Extract the [x, y] coordinate from the center of the cell holding the provided text.  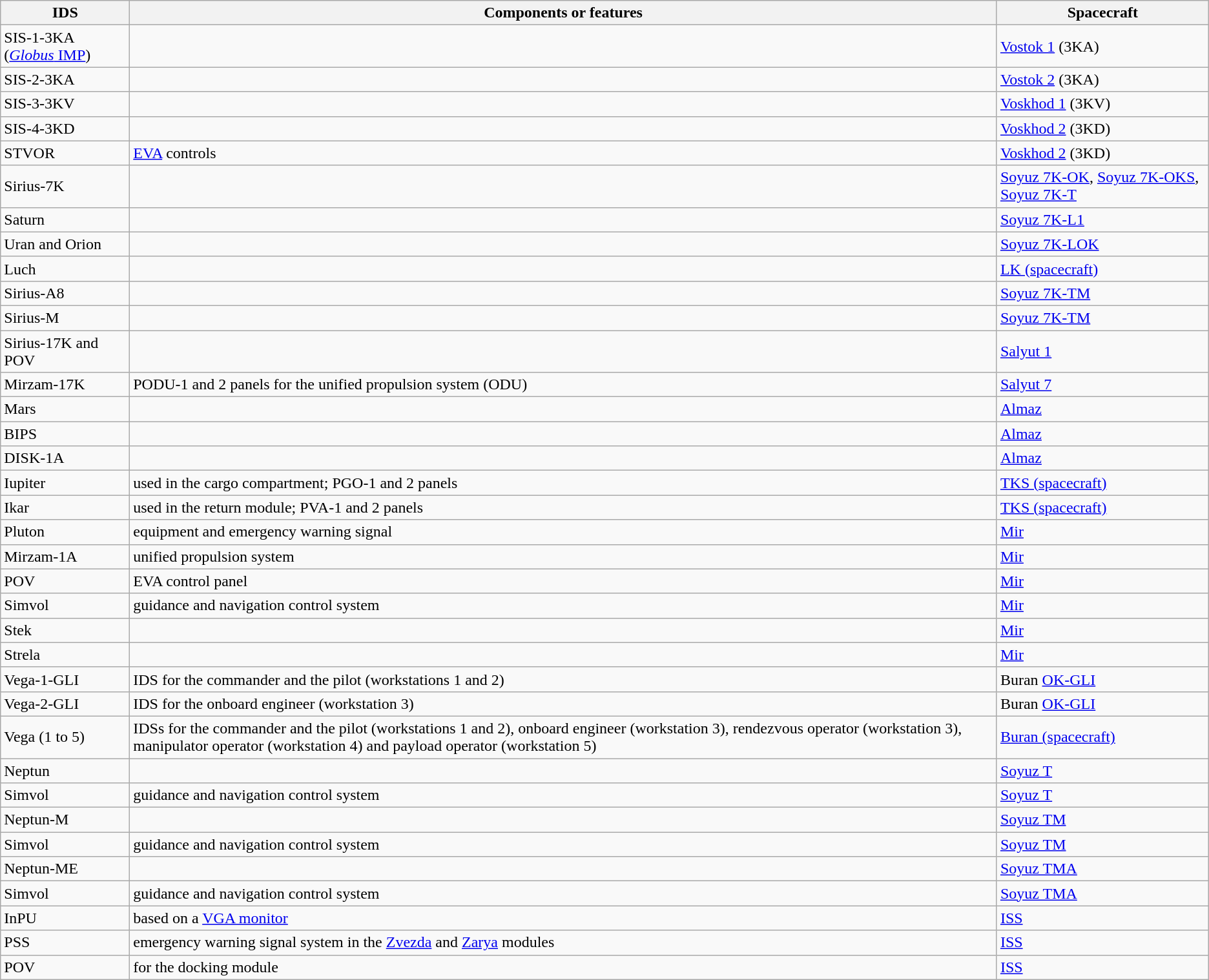
Stek [65, 630]
Buran (spacecraft) [1102, 737]
PODU-1 and 2 panels for the unified propulsion system (ODU) [563, 385]
Voskhod 1 (3KV) [1102, 104]
Vostok 1 (3KA) [1102, 46]
Ikar [65, 507]
IDS for the onboard engineer (workstation 3) [563, 704]
unified propulsion system [563, 556]
Sirius-17K and POV [65, 351]
Soyuz 7K-L1 [1102, 219]
Mirzam-1A [65, 556]
Soyuz 7K-OK, Soyuz 7K-OKS, Soyuz 7K-T [1102, 186]
Luch [65, 269]
EVA control panel [563, 581]
Pluton [65, 532]
equipment and emergency warning signal [563, 532]
DISK-1A [65, 458]
for the docking module [563, 967]
Mirzam-17K [65, 385]
used in the return module; PVA-1 and 2 panels [563, 507]
LK (spacecraft) [1102, 269]
SIS-1-3KA (Globus IMP) [65, 46]
EVA controls [563, 153]
Vega (1 to 5) [65, 737]
Uran and Orion [65, 244]
Saturn [65, 219]
SIS-4-3KD [65, 128]
SIS-3-3KV [65, 104]
Sirius-A8 [65, 293]
IDS [65, 13]
Vega-2-GLI [65, 704]
PSS [65, 943]
emergency warning signal system in the Zvezda and Zarya modules [563, 943]
Strela [65, 655]
SIS-2-3KA [65, 79]
used in the cargo compartment; PGO-1 and 2 panels [563, 483]
Neptun [65, 770]
Iupiter [65, 483]
Spacecraft [1102, 13]
Neptun-ME [65, 869]
Sirius-M [65, 318]
Vega-1-GLI [65, 679]
Vostok 2 (3KA) [1102, 79]
InPU [65, 918]
Salyut 7 [1102, 385]
BIPS [65, 434]
Salyut 1 [1102, 351]
Soyuz 7K-LOK [1102, 244]
Neptun-M [65, 820]
IDS for the commander and the pilot (workstations 1 and 2) [563, 679]
Sirius-7K [65, 186]
based on a VGA monitor [563, 918]
Components or features [563, 13]
STVOR [65, 153]
Mars [65, 409]
